Output the [x, y] coordinate of the center of the cell containing the given text.  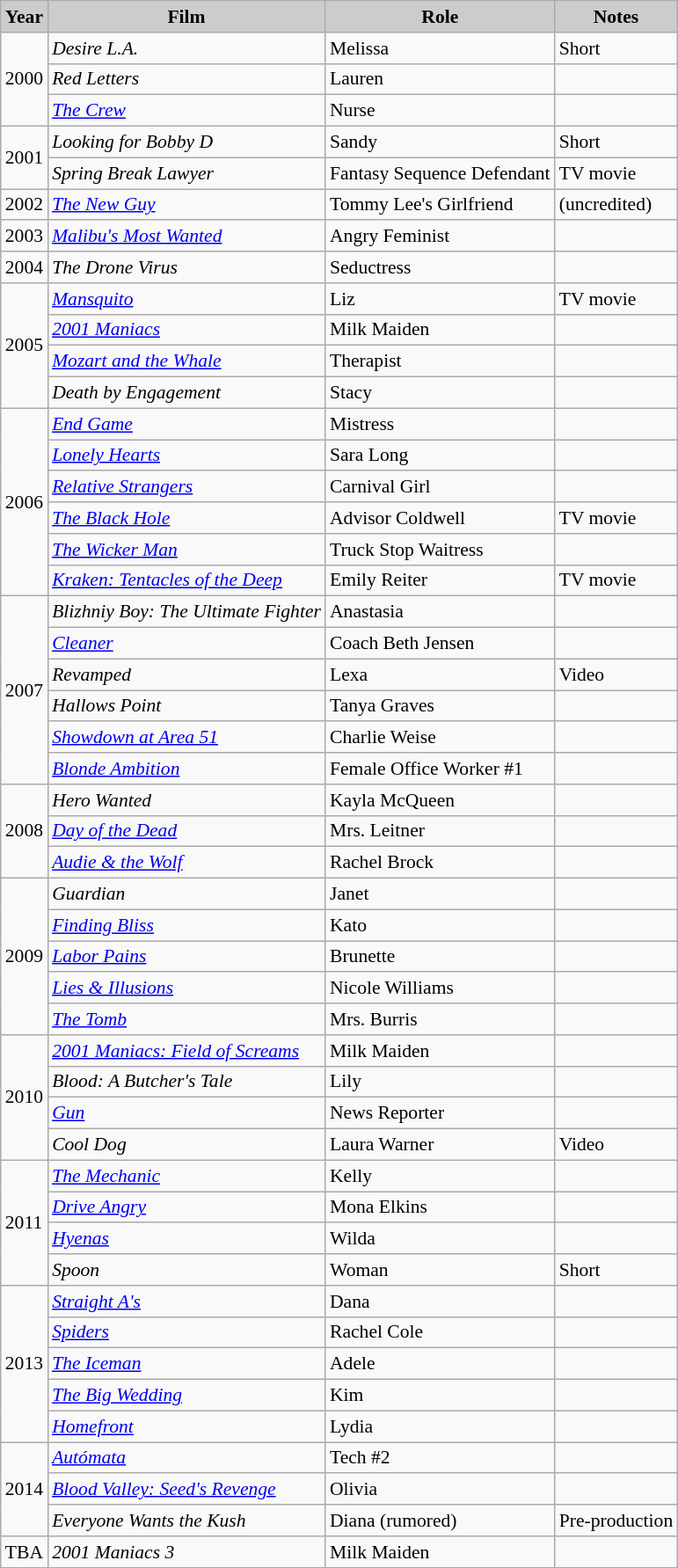
The Drone Virus [186, 267]
2002 [25, 205]
Lies & Illusions [186, 988]
Autómata [186, 1458]
Death by Engagement [186, 393]
Homefront [186, 1426]
End Game [186, 424]
Melissa [440, 48]
Cleaner [186, 644]
The Tomb [186, 1019]
2001 Maniacs [186, 330]
2006 [25, 502]
2008 [25, 832]
Coach Beth Jensen [440, 644]
Labor Pains [186, 957]
Tommy Lee's Girlfriend [440, 205]
Looking for Bobby D [186, 142]
Diana (rumored) [440, 1521]
Hallows Point [186, 706]
Rachel Cole [440, 1332]
Blonde Ambition [186, 769]
2010 [25, 1098]
Kato [440, 925]
Angry Feminist [440, 237]
Lauren [440, 79]
Mrs. Burris [440, 1019]
2001 [25, 158]
Guardian [186, 894]
Laura Warner [440, 1145]
Brunette [440, 957]
Film [186, 17]
Blood: A Butcher's Tale [186, 1082]
Mrs. Leitner [440, 831]
Therapist [440, 361]
The Big Wedding [186, 1396]
Fantasy Sequence Defendant [440, 173]
2001 Maniacs 3 [186, 1552]
The New Guy [186, 205]
2003 [25, 237]
Straight A's [186, 1302]
Role [440, 17]
Tech #2 [440, 1458]
TBA [25, 1552]
Mistress [440, 424]
The Mechanic [186, 1176]
Blood Valley: Seed's Revenge [186, 1490]
2004 [25, 267]
Notes [616, 17]
2000 [25, 79]
Day of the Dead [186, 831]
2005 [25, 346]
Lily [440, 1082]
The Iceman [186, 1364]
Kayla McQueen [440, 800]
Carnival Girl [440, 487]
Nicole Williams [440, 988]
Sara Long [440, 456]
Nurse [440, 111]
Stacy [440, 393]
Tanya Graves [440, 706]
Olivia [440, 1490]
Gun [186, 1113]
2007 [25, 690]
Hyenas [186, 1239]
The Wicker Man [186, 550]
Anastasia [440, 612]
Desire L.A. [186, 48]
Lydia [440, 1426]
2009 [25, 957]
Mansquito [186, 299]
Revamped [186, 675]
Spiders [186, 1332]
Adele [440, 1364]
The Black Hole [186, 518]
News Reporter [440, 1113]
Dana [440, 1302]
2014 [25, 1490]
Rachel Brock [440, 863]
Janet [440, 894]
Truck Stop Waitress [440, 550]
Emily Reiter [440, 580]
Lexa [440, 675]
2011 [25, 1222]
2013 [25, 1364]
Mona Elkins [440, 1207]
Hero Wanted [186, 800]
Charlie Weise [440, 738]
Blizhniy Boy: The Ultimate Fighter [186, 612]
Audie & the Wolf [186, 863]
Relative Strangers [186, 487]
Lonely Hearts [186, 456]
Finding Bliss [186, 925]
Kraken: Tentacles of the Deep [186, 580]
Drive Angry [186, 1207]
Liz [440, 299]
Red Letters [186, 79]
Sandy [440, 142]
Kelly [440, 1176]
Mozart and the Whale [186, 361]
The Crew [186, 111]
Everyone Wants the Kush [186, 1521]
Spring Break Lawyer [186, 173]
Female Office Worker #1 [440, 769]
Wilda [440, 1239]
Cool Dog [186, 1145]
Woman [440, 1270]
Advisor Coldwell [440, 518]
Seductress [440, 267]
2001 Maniacs: Field of Screams [186, 1051]
Spoon [186, 1270]
(uncredited) [616, 205]
Showdown at Area 51 [186, 738]
Malibu's Most Wanted [186, 237]
Pre-production [616, 1521]
Year [25, 17]
Kim [440, 1396]
